Capture the cell that displays the provided text and extract its (X, Y) central coordinate. 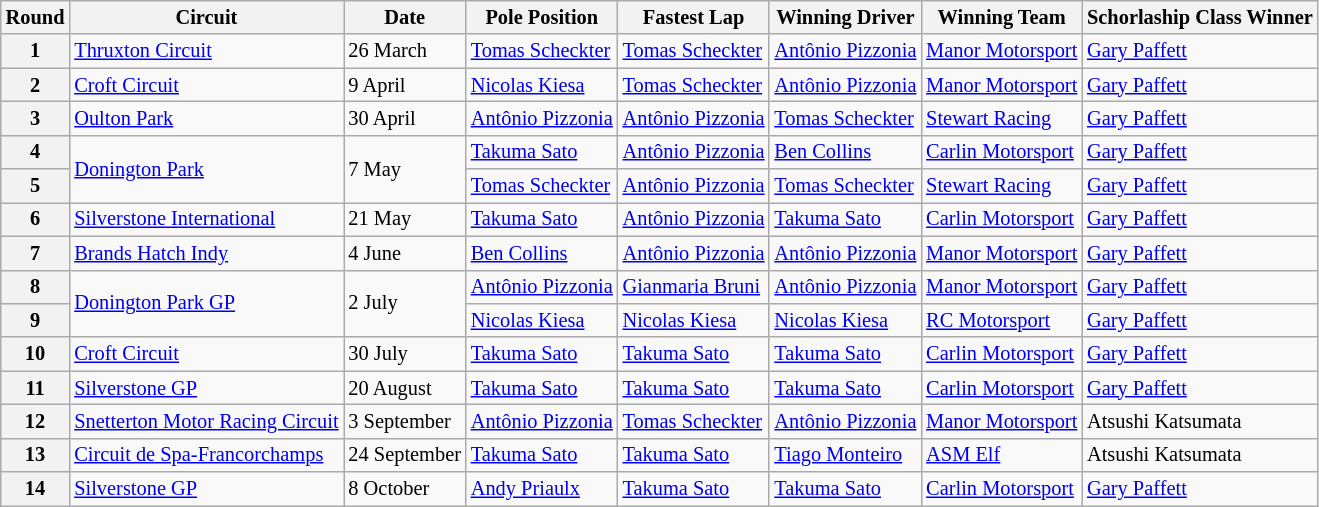
2 July (405, 304)
Andy Priaulx (542, 489)
12 (36, 421)
5 (36, 186)
Oulton Park (206, 118)
Pole Position (542, 17)
Tiago Monteiro (845, 455)
20 August (405, 388)
30 April (405, 118)
Round (36, 17)
1 (36, 51)
9 (36, 320)
9 April (405, 85)
11 (36, 388)
14 (36, 489)
26 March (405, 51)
Fastest Lap (694, 17)
8 (36, 287)
6 (36, 219)
Thruxton Circuit (206, 51)
ASM Elf (1002, 455)
4 (36, 152)
Gianmaria Bruni (694, 287)
Snetterton Motor Racing Circuit (206, 421)
24 September (405, 455)
13 (36, 455)
RC Motorsport (1002, 320)
4 June (405, 253)
10 (36, 354)
Brands Hatch Indy (206, 253)
30 July (405, 354)
Schorlaship Class Winner (1200, 17)
21 May (405, 219)
8 October (405, 489)
Circuit de Spa-Francorchamps (206, 455)
Date (405, 17)
3 (36, 118)
2 (36, 85)
3 September (405, 421)
7 (36, 253)
Silverstone International (206, 219)
Circuit (206, 17)
7 May (405, 168)
Winning Team (1002, 17)
Donington Park (206, 168)
Donington Park GP (206, 304)
Winning Driver (845, 17)
